Find where the given text appears and provide that cell's center as [X, Y] coordinate. 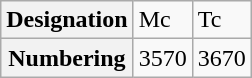
3670 [222, 58]
Designation [67, 20]
Mc [162, 20]
3570 [162, 58]
Tc [222, 20]
Numbering [67, 58]
